Return the (X, Y) coordinate for the center point of the cell that contains the specified text.  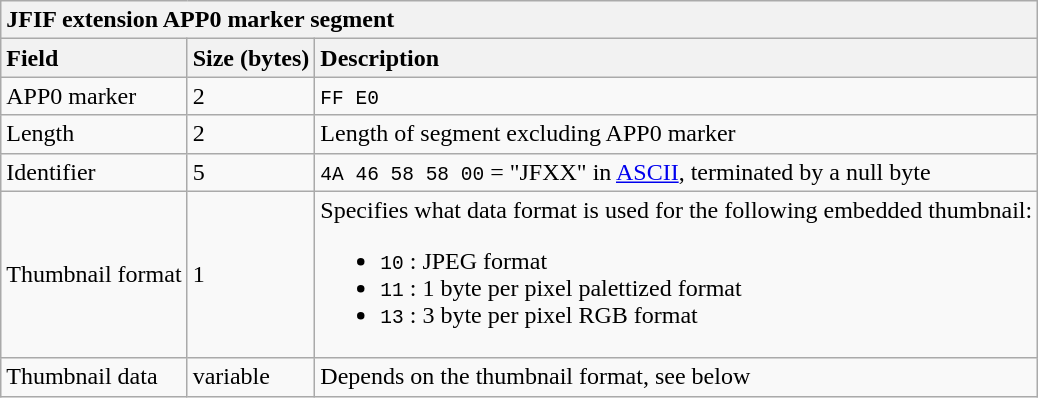
Identifier (94, 172)
Field (94, 58)
Length of segment excluding APP0 marker (676, 134)
5 (251, 172)
JFIF extension APP0 marker segment (520, 20)
Depends on the thumbnail format, see below (676, 377)
Length (94, 134)
Thumbnail data (94, 377)
Size (bytes) (251, 58)
Thumbnail format (94, 274)
1 (251, 274)
FF E0 (676, 96)
4A 46 58 58 00 = "JFXX" in ASCII, terminated by a null byte (676, 172)
variable (251, 377)
APP0 marker (94, 96)
Description (676, 58)
